Provide the [X, Y] coordinate of the cell's center where the given text is located.  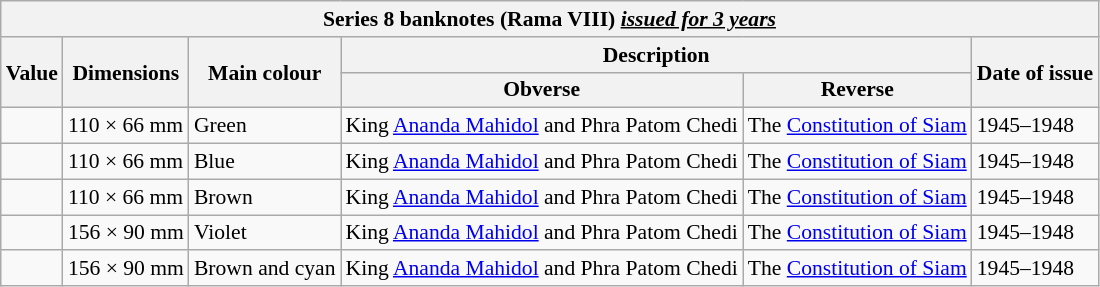
Obverse [541, 90]
Brown [265, 197]
Violet [265, 233]
Reverse [858, 90]
Description [656, 55]
Brown and cyan [265, 269]
Value [32, 72]
Series 8 banknotes (Rama VIII) issued for 3 years [550, 19]
Dimensions [126, 72]
Main colour [265, 72]
Green [265, 126]
Blue [265, 162]
Date of issue [1035, 72]
